Find where the given text appears and provide that cell's center as [X, Y] coordinate. 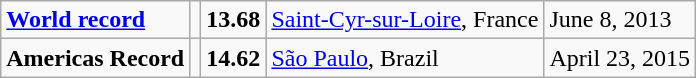
April 23, 2015 [620, 58]
Saint-Cyr-sur-Loire, France [405, 20]
São Paulo, Brazil [405, 58]
13.68 [234, 20]
14.62 [234, 58]
World record [96, 20]
Americas Record [96, 58]
June 8, 2013 [620, 20]
